Extract the [x, y] coordinate from the center of the cell holding the provided text.  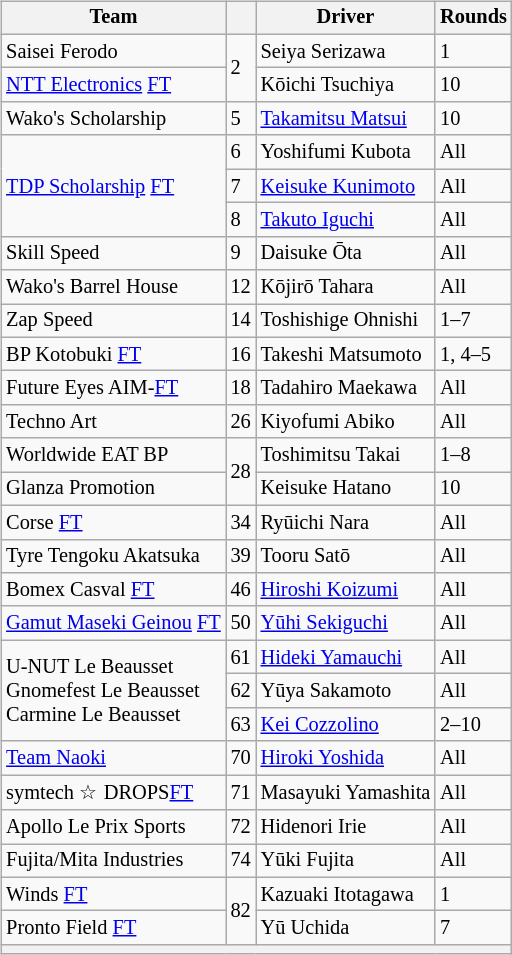
74 [241, 861]
Tadahiro Maekawa [346, 388]
Wako's Scholarship [113, 119]
Glanza Promotion [113, 489]
46 [241, 590]
Bomex Casval FT [113, 590]
Ryūichi Nara [346, 522]
Seiya Serizawa [346, 51]
Saisei Ferodo [113, 51]
Takuto Iguchi [346, 220]
Kōjirō Tahara [346, 287]
Takeshi Matsumoto [346, 354]
Corse FT [113, 522]
1–8 [474, 455]
26 [241, 422]
Hideki Yamauchi [346, 657]
63 [241, 724]
Hiroki Yoshida [346, 758]
70 [241, 758]
Techno Art [113, 422]
Future Eyes AIM-FT [113, 388]
6 [241, 152]
34 [241, 522]
Yoshifumi Kubota [346, 152]
Kōichi Tsuchiya [346, 85]
2–10 [474, 724]
Wako's Barrel House [113, 287]
Tooru Satō [346, 556]
Keisuke Kunimoto [346, 186]
61 [241, 657]
18 [241, 388]
symtech ☆ DROPSFT [113, 792]
Yūhi Sekiguchi [346, 623]
Toshimitsu Takai [346, 455]
Pronto Field FT [113, 928]
16 [241, 354]
Kiyofumi Abiko [346, 422]
Yūya Sakamoto [346, 691]
1–7 [474, 321]
Masayuki Yamashita [346, 792]
5 [241, 119]
Kazuaki Itotagawa [346, 894]
NTT Electronics FT [113, 85]
Team [113, 18]
1, 4–5 [474, 354]
Gamut Maseki Geinou FT [113, 623]
TDP Scholarship FT [113, 186]
BP Kotobuki FT [113, 354]
Zap Speed [113, 321]
Winds FT [113, 894]
39 [241, 556]
Rounds [474, 18]
Fujita/Mita Industries [113, 861]
Takamitsu Matsui [346, 119]
9 [241, 253]
Team Naoki [113, 758]
62 [241, 691]
U-NUT Le BeaussetGnomefest Le BeaussetCarmine Le Beausset [113, 690]
50 [241, 623]
Yūki Fujita [346, 861]
Worldwide EAT BP [113, 455]
Skill Speed [113, 253]
Daisuke Ōta [346, 253]
72 [241, 827]
8 [241, 220]
71 [241, 792]
Toshishige Ohnishi [346, 321]
14 [241, 321]
Hiroshi Koizumi [346, 590]
Driver [346, 18]
12 [241, 287]
Yū Uchida [346, 928]
Keisuke Hatano [346, 489]
2 [241, 68]
Tyre Tengoku Akatsuka [113, 556]
Kei Cozzolino [346, 724]
Hidenori Irie [346, 827]
28 [241, 472]
Apollo Le Prix Sports [113, 827]
82 [241, 910]
